From the cell containing the given text, extract its center point as [x, y] coordinate. 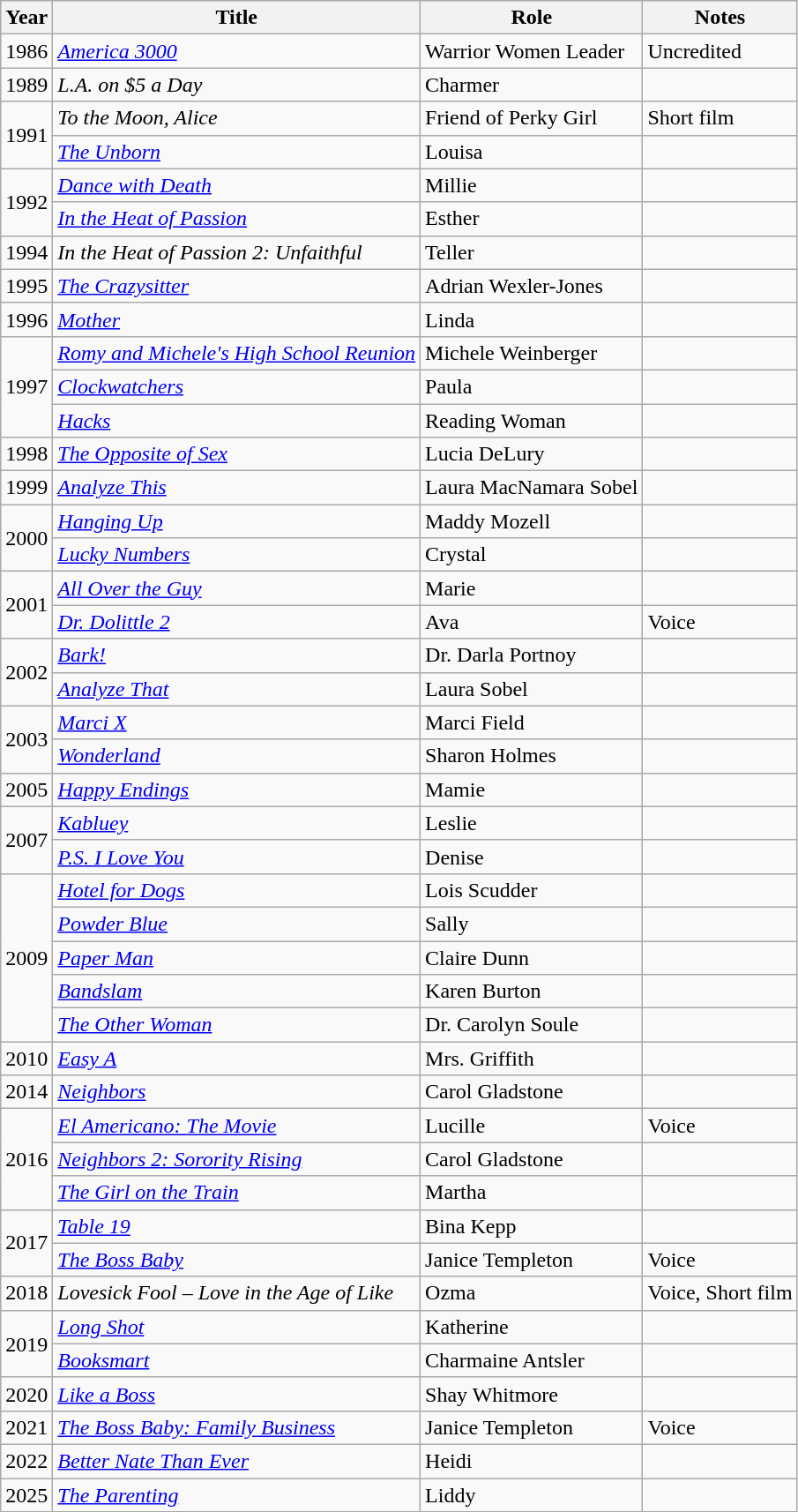
Charmer [532, 85]
Dr. Darla Portnoy [532, 655]
Lucky Numbers [236, 555]
1991 [26, 135]
Ava [532, 622]
Laura MacNamara Sobel [532, 488]
Maddy Mozell [532, 521]
Millie [532, 185]
Clockwatchers [236, 386]
Michele Weinberger [532, 353]
2009 [26, 957]
1996 [26, 319]
Long Shot [236, 1327]
Denise [532, 857]
Friend of Perky Girl [532, 118]
Lucille [532, 1126]
2014 [26, 1092]
Charmaine Antsler [532, 1360]
1997 [26, 386]
Romy and Michele's High School Reunion [236, 353]
Esther [532, 219]
Neighbors [236, 1092]
Bark! [236, 655]
Shay Whitmore [532, 1394]
2003 [26, 739]
Ozma [532, 1293]
Marci X [236, 722]
Happy Endings [236, 790]
The Crazysitter [236, 286]
Bina Kepp [532, 1226]
Easy A [236, 1059]
Louisa [532, 152]
Crystal [532, 555]
Lucia DeLury [532, 454]
The Boss Baby: Family Business [236, 1427]
Hacks [236, 421]
1986 [26, 51]
Neighbors 2: Sorority Rising [236, 1159]
Lovesick Fool – Love in the Age of Like [236, 1293]
1998 [26, 454]
Short film [720, 118]
Marie [532, 588]
Better Nate Than Ever [236, 1461]
Karen Burton [532, 992]
Analyze That [236, 689]
Sharon Holmes [532, 756]
Role [532, 18]
Marci Field [532, 722]
Paula [532, 386]
To the Moon, Alice [236, 118]
2000 [26, 538]
Like a Boss [236, 1394]
1994 [26, 252]
1999 [26, 488]
Laura Sobel [532, 689]
Notes [720, 18]
Mrs. Griffith [532, 1059]
2010 [26, 1059]
2019 [26, 1344]
Katherine [532, 1327]
Mamie [532, 790]
2021 [26, 1427]
P.S. I Love You [236, 857]
L.A. on $5 a Day [236, 85]
The Boss Baby [236, 1260]
In the Heat of Passion [236, 219]
In the Heat of Passion 2: Unfaithful [236, 252]
2017 [26, 1243]
2025 [26, 1495]
Heidi [532, 1461]
2020 [26, 1394]
1992 [26, 202]
Dr. Carolyn Soule [532, 1025]
Title [236, 18]
2016 [26, 1159]
Powder Blue [236, 924]
Claire Dunn [532, 957]
Adrian Wexler-Jones [532, 286]
1995 [26, 286]
Martha [532, 1193]
Uncredited [720, 51]
Teller [532, 252]
2007 [26, 840]
Bandslam [236, 992]
Mother [236, 319]
Booksmart [236, 1360]
The Parenting [236, 1495]
Leslie [532, 823]
Reading Woman [532, 421]
The Other Woman [236, 1025]
The Unborn [236, 152]
Warrior Women Leader [532, 51]
America 3000 [236, 51]
Year [26, 18]
Sally [532, 924]
2022 [26, 1461]
The Opposite of Sex [236, 454]
Hanging Up [236, 521]
Dance with Death [236, 185]
Kabluey [236, 823]
Analyze This [236, 488]
Lois Scudder [532, 890]
Liddy [532, 1495]
Hotel for Dogs [236, 890]
Table 19 [236, 1226]
El Americano: The Movie [236, 1126]
Linda [532, 319]
2002 [26, 672]
1989 [26, 85]
2018 [26, 1293]
All Over the Guy [236, 588]
2001 [26, 605]
The Girl on the Train [236, 1193]
Dr. Dolittle 2 [236, 622]
Voice, Short film [720, 1293]
Wonderland [236, 756]
2005 [26, 790]
Paper Man [236, 957]
